Provide the (X, Y) coordinate of the cell's center where the given text is located.  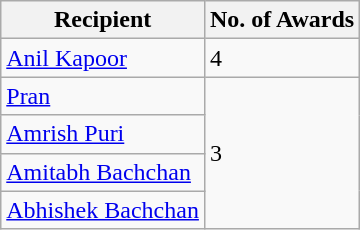
3 (282, 153)
Abhishek Bachchan (103, 210)
Recipient (103, 20)
Amitabh Bachchan (103, 172)
4 (282, 58)
Pran (103, 96)
Anil Kapoor (103, 58)
Amrish Puri (103, 134)
No. of Awards (282, 20)
